Determine the (X, Y) coordinate at the center of the cell enclosing the given text.  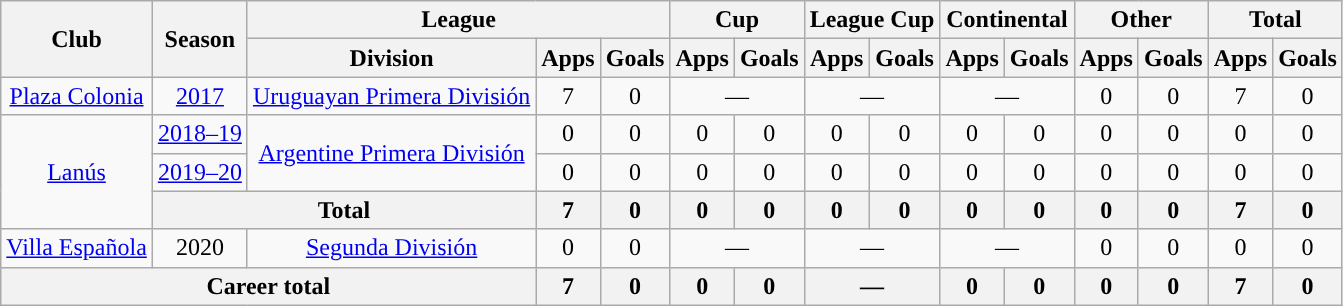
Career total (268, 286)
Club (77, 39)
League Cup (872, 20)
2020 (200, 248)
Continental (1007, 20)
Cup (737, 20)
2019–20 (200, 172)
Season (200, 39)
Villa Española (77, 248)
Other (1141, 20)
2017 (200, 96)
Division (391, 58)
2018–19 (200, 134)
League (458, 20)
Segunda División (391, 248)
Uruguayan Primera División (391, 96)
Plaza Colonia (77, 96)
Lanús (77, 172)
Argentine Primera División (391, 153)
